Return the (x, y) coordinate for the center point of the cell that contains the specified text.  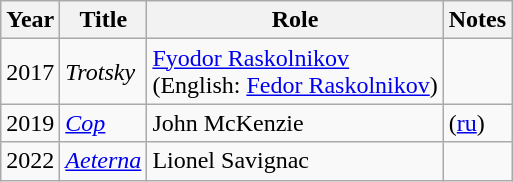
2019 (30, 123)
2022 (30, 161)
Cop (104, 123)
Title (104, 20)
John McKenzie (295, 123)
Lionel Savignac (295, 161)
2017 (30, 72)
Year (30, 20)
Trotsky (104, 72)
Fyodor Raskolnikov (English: Fedor Raskolnikov) (295, 72)
Notes (477, 20)
Aeterna (104, 161)
(ru) (477, 123)
Role (295, 20)
